For the text-containing cell, return its midpoint in (X, Y) coordinate format. 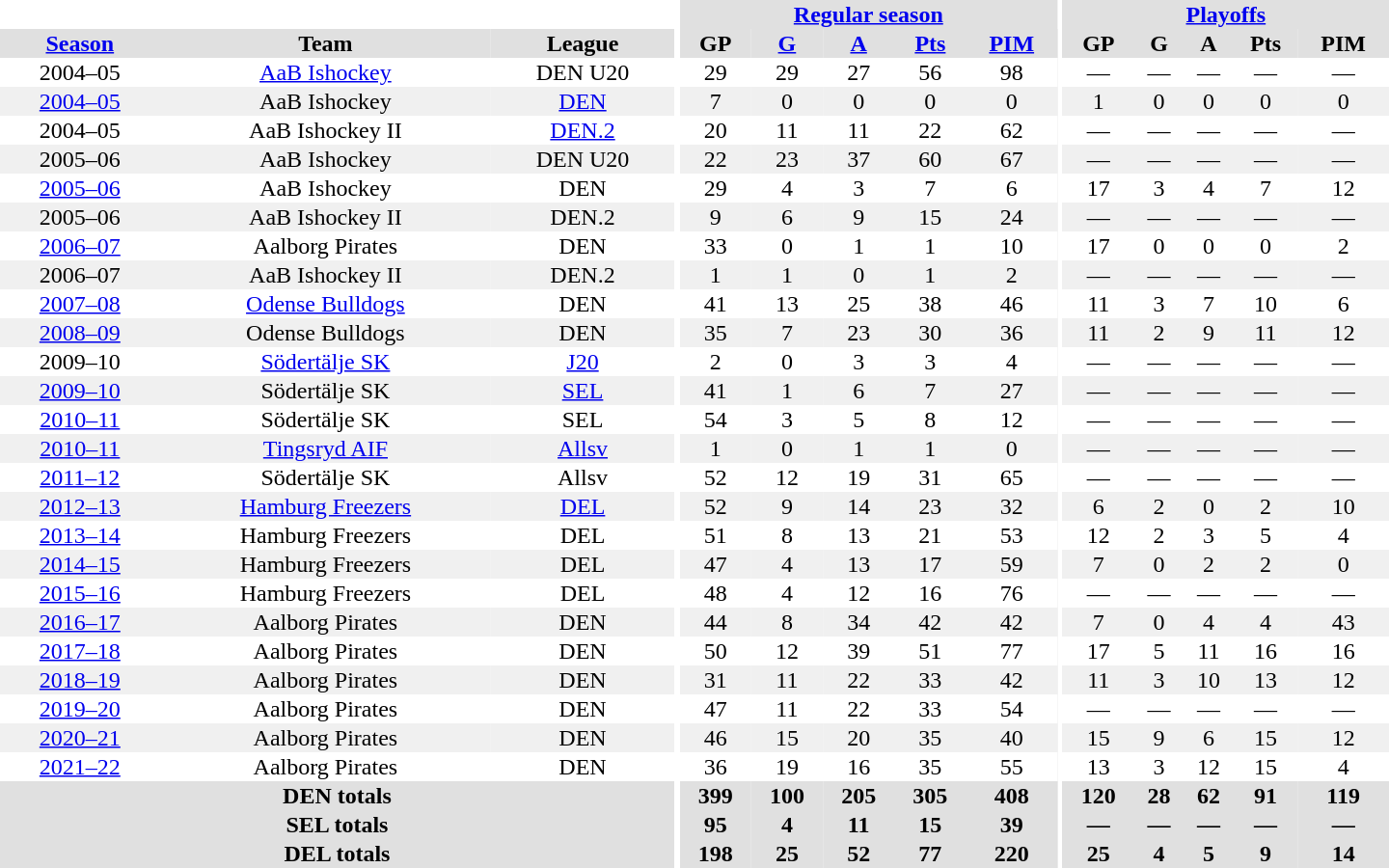
Season (80, 43)
305 (930, 796)
91 (1266, 796)
38 (930, 304)
43 (1343, 622)
2020–21 (80, 738)
League (583, 43)
95 (716, 825)
60 (930, 159)
32 (1011, 506)
28 (1159, 796)
50 (716, 651)
2013–14 (80, 535)
Team (326, 43)
220 (1011, 854)
76 (1011, 593)
2012–13 (80, 506)
2008–09 (80, 333)
98 (1011, 72)
56 (930, 72)
48 (716, 593)
2021–22 (80, 767)
Playoffs (1226, 14)
30 (930, 333)
205 (858, 796)
2017–18 (80, 651)
24 (1011, 217)
2015–16 (80, 593)
2014–15 (80, 564)
Tingsryd AIF (326, 448)
SEL totals (338, 825)
65 (1011, 477)
408 (1011, 796)
55 (1011, 767)
2019–20 (80, 709)
DEL totals (338, 854)
2018–19 (80, 680)
DEN totals (338, 796)
119 (1343, 796)
2011–12 (80, 477)
100 (787, 796)
53 (1011, 535)
34 (858, 622)
198 (716, 854)
J20 (583, 362)
399 (716, 796)
37 (858, 159)
44 (716, 622)
21 (930, 535)
40 (1011, 738)
67 (1011, 159)
59 (1011, 564)
120 (1099, 796)
Regular season (868, 14)
2007–08 (80, 304)
2016–17 (80, 622)
